From the cell containing the given text, extract its center point as (X, Y) coordinate. 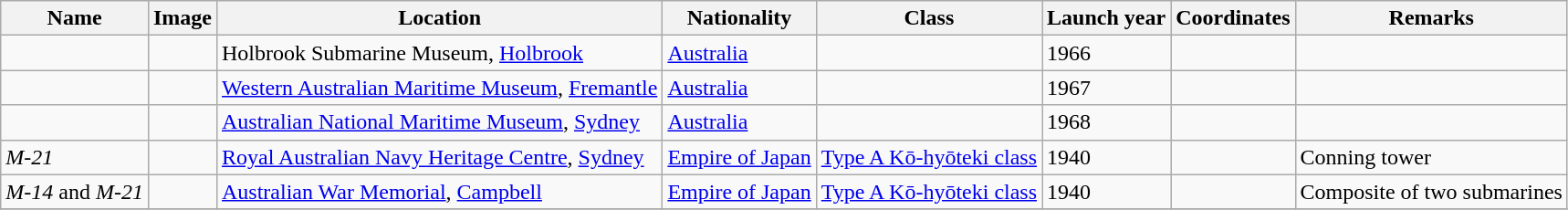
Image (183, 18)
Composite of two submarines (1431, 192)
Australian National Maritime Museum, Sydney (439, 122)
M-14 and M-21 (75, 192)
Royal Australian Navy Heritage Centre, Sydney (439, 157)
Class (929, 18)
1968 (1106, 122)
Launch year (1106, 18)
Australian War Memorial, Campbell (439, 192)
Conning tower (1431, 157)
M-21 (75, 157)
Remarks (1431, 18)
Coordinates (1233, 18)
1967 (1106, 88)
Location (439, 18)
Name (75, 18)
Holbrook Submarine Museum, Holbrook (439, 53)
Western Australian Maritime Museum, Fremantle (439, 88)
1966 (1106, 53)
Nationality (739, 18)
